Provide the (X, Y) coordinate of the cell's center where the given text is located.  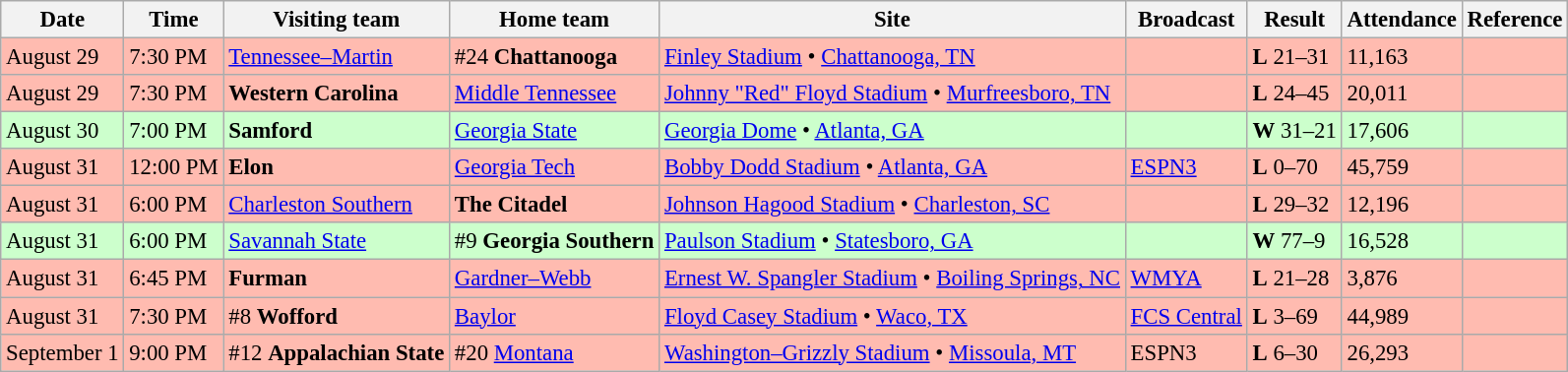
16,528 (1402, 241)
Gardner–Webb (555, 279)
Furman (337, 279)
26,293 (1402, 352)
Tennessee–Martin (337, 57)
#9 Georgia Southern (555, 241)
Finley Stadium • Chattanooga, TN (893, 57)
Date (63, 20)
August 30 (63, 131)
6:45 PM (173, 279)
W 31–21 (1294, 131)
Time (173, 20)
Site (893, 20)
Reference (1515, 20)
WMYA (1186, 279)
Home team (555, 20)
12,196 (1402, 205)
9:00 PM (173, 352)
7:00 PM (173, 131)
Baylor (555, 316)
Georgia Dome • Atlanta, GA (893, 131)
#24 Chattanooga (555, 57)
11,163 (1402, 57)
Samford (337, 131)
The Citadel (555, 205)
Washington–Grizzly Stadium • Missoula, MT (893, 352)
Elon (337, 167)
17,606 (1402, 131)
W 77–9 (1294, 241)
Middle Tennessee (555, 93)
Johnson Hagood Stadium • Charleston, SC (893, 205)
L 21–31 (1294, 57)
Charleston Southern (337, 205)
Result (1294, 20)
Attendance (1402, 20)
L 0–70 (1294, 167)
#8 Wofford (337, 316)
Georgia State (555, 131)
Paulson Stadium • Statesboro, GA (893, 241)
Georgia Tech (555, 167)
Visiting team (337, 20)
Johnny "Red" Floyd Stadium • Murfreesboro, TN (893, 93)
Savannah State (337, 241)
L 21–28 (1294, 279)
45,759 (1402, 167)
FCS Central (1186, 316)
12:00 PM (173, 167)
L 6–30 (1294, 352)
Floyd Casey Stadium • Waco, TX (893, 316)
L 29–32 (1294, 205)
Bobby Dodd Stadium • Atlanta, GA (893, 167)
Broadcast (1186, 20)
44,989 (1402, 316)
3,876 (1402, 279)
L 3–69 (1294, 316)
September 1 (63, 352)
L 24–45 (1294, 93)
20,011 (1402, 93)
#12 Appalachian State (337, 352)
#20 Montana (555, 352)
Western Carolina (337, 93)
Ernest W. Spangler Stadium • Boiling Springs, NC (893, 279)
